Extract the (X, Y) coordinate from the center of the cell holding the provided text.  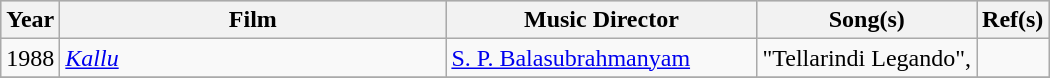
Song(s) (867, 20)
"Tellarindi Legando", (867, 58)
Year (30, 20)
S. P. Balasubrahmanyam (602, 58)
Ref(s) (1013, 20)
Kallu (253, 58)
1988 (30, 58)
Film (253, 20)
Music Director (602, 20)
